Find where the given text appears and provide that cell's center as [X, Y] coordinate. 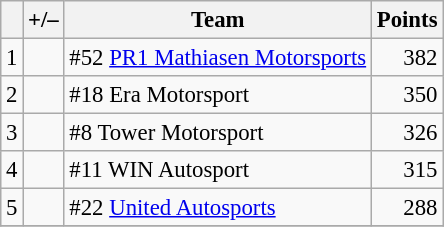
382 [406, 58]
Points [406, 20]
5 [12, 208]
4 [12, 170]
350 [406, 95]
#8 Tower Motorsport [218, 133]
3 [12, 133]
2 [12, 95]
#11 WIN Autosport [218, 170]
#22 United Autosports [218, 208]
315 [406, 170]
+/– [44, 20]
1 [12, 58]
#18 Era Motorsport [218, 95]
326 [406, 133]
Team [218, 20]
288 [406, 208]
#52 PR1 Mathiasen Motorsports [218, 58]
